Scan for the cell matching the given text and deliver its (x, y) coordinate at center. 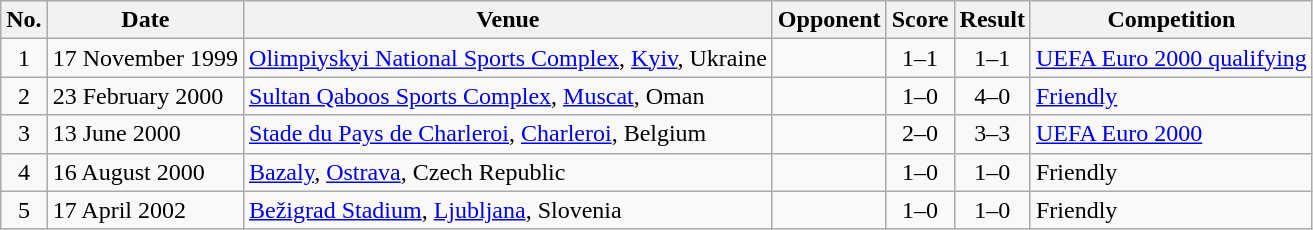
UEFA Euro 2000 (1171, 134)
Bazaly, Ostrava, Czech Republic (508, 172)
Stade du Pays de Charleroi, Charleroi, Belgium (508, 134)
Competition (1171, 20)
Score (920, 20)
Date (145, 20)
4 (24, 172)
16 August 2000 (145, 172)
5 (24, 210)
Opponent (829, 20)
1 (24, 58)
17 April 2002 (145, 210)
2–0 (920, 134)
Sultan Qaboos Sports Complex, Muscat, Oman (508, 96)
Venue (508, 20)
23 February 2000 (145, 96)
Bežigrad Stadium, Ljubljana, Slovenia (508, 210)
4–0 (992, 96)
No. (24, 20)
UEFA Euro 2000 qualifying (1171, 58)
13 June 2000 (145, 134)
3 (24, 134)
Result (992, 20)
2 (24, 96)
3–3 (992, 134)
Olimpiyskyi National Sports Complex, Kyiv, Ukraine (508, 58)
17 November 1999 (145, 58)
